Pinpoint the cell where the given text exists, returning its [X, Y] midpoint coordinate. 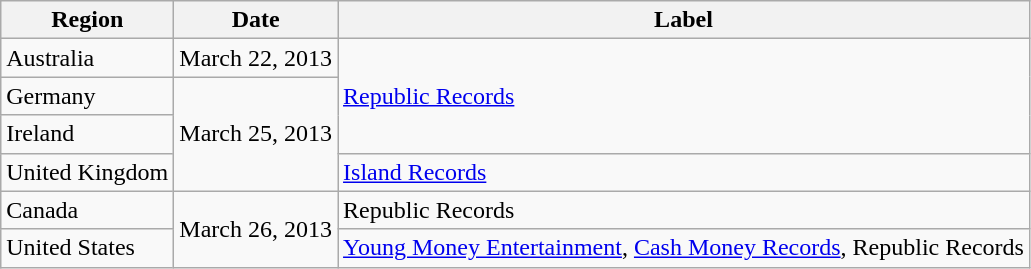
Germany [88, 96]
Ireland [88, 134]
Date [256, 20]
United Kingdom [88, 172]
Young Money Entertainment, Cash Money Records, Republic Records [684, 248]
Label [684, 20]
March 25, 2013 [256, 134]
United States [88, 248]
Island Records [684, 172]
Australia [88, 58]
Canada [88, 210]
March 22, 2013 [256, 58]
Region [88, 20]
March 26, 2013 [256, 229]
